From the cell containing the given text, extract its center point as [X, Y] coordinate. 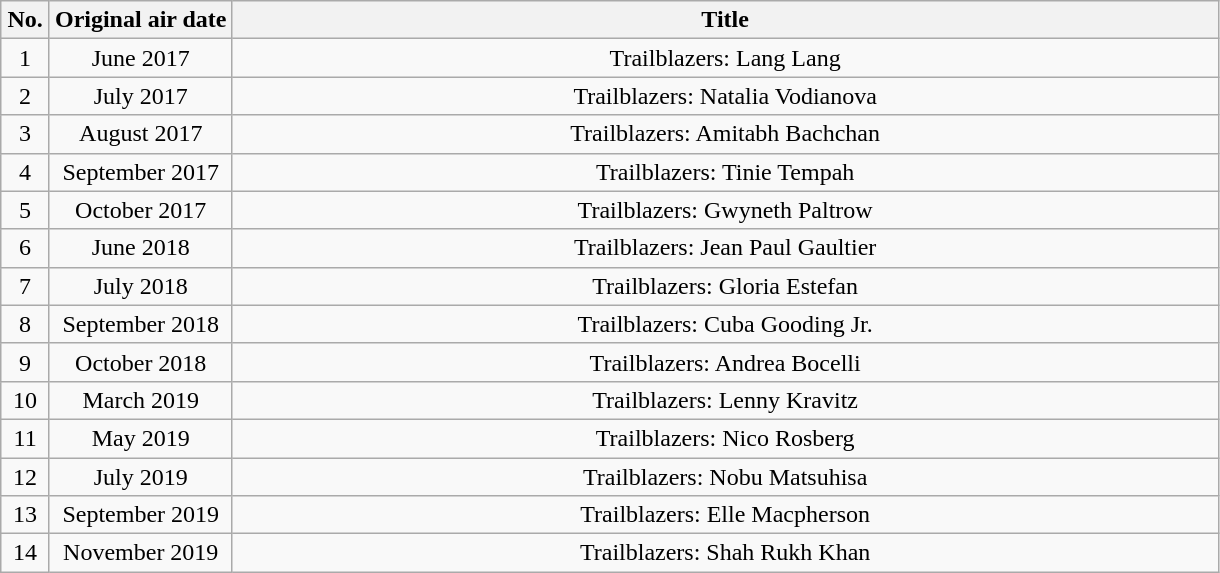
July 2019 [140, 477]
September 2019 [140, 515]
Trailblazers: Amitabh Bachchan [725, 134]
September 2018 [140, 324]
Trailblazers: Natalia Vodianova [725, 96]
3 [26, 134]
Trailblazers: Shah Rukh Khan [725, 553]
11 [26, 438]
10 [26, 400]
5 [26, 210]
8 [26, 324]
4 [26, 172]
August 2017 [140, 134]
June 2017 [140, 58]
November 2019 [140, 553]
Trailblazers: Nobu Matsuhisa [725, 477]
Trailblazers: Nico Rosberg [725, 438]
No. [26, 20]
9 [26, 362]
June 2018 [140, 248]
Trailblazers: Gloria Estefan [725, 286]
14 [26, 553]
May 2019 [140, 438]
7 [26, 286]
Trailblazers: Andrea Bocelli [725, 362]
Trailblazers: Elle Macpherson [725, 515]
Trailblazers: Tinie Tempah [725, 172]
July 2017 [140, 96]
Trailblazers: Lenny Kravitz [725, 400]
September 2017 [140, 172]
Trailblazers: Cuba Gooding Jr. [725, 324]
Original air date [140, 20]
July 2018 [140, 286]
6 [26, 248]
Trailblazers: Gwyneth Paltrow [725, 210]
13 [26, 515]
October 2017 [140, 210]
October 2018 [140, 362]
2 [26, 96]
1 [26, 58]
March 2019 [140, 400]
Trailblazers: Lang Lang [725, 58]
12 [26, 477]
Trailblazers: Jean Paul Gaultier [725, 248]
Title [725, 20]
